Determine the [X, Y] coordinate at the center of the cell enclosing the given text.  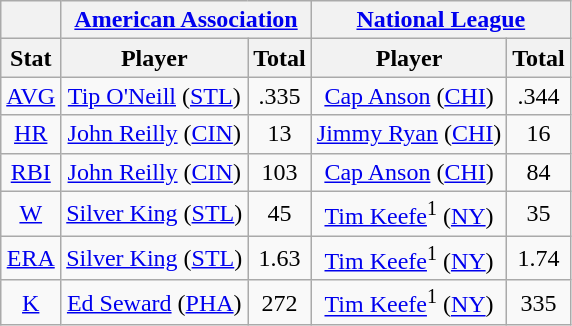
RBI [31, 172]
35 [539, 214]
Tip O'Neill (STL) [154, 96]
National League [440, 20]
AVG [31, 96]
Ed Seward (PHA) [154, 302]
ERA [31, 258]
84 [539, 172]
W [31, 214]
.335 [280, 96]
Stat [31, 58]
103 [280, 172]
.344 [539, 96]
K [31, 302]
1.63 [280, 258]
45 [280, 214]
Jimmy Ryan (CHI) [408, 134]
272 [280, 302]
13 [280, 134]
16 [539, 134]
American Association [186, 20]
HR [31, 134]
335 [539, 302]
1.74 [539, 258]
